Find where the given text appears and provide that cell's center as [x, y] coordinate. 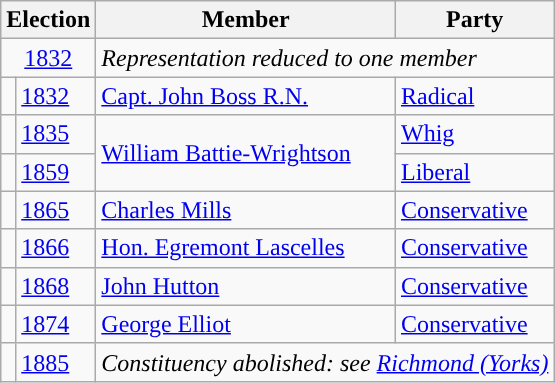
Liberal [474, 172]
1885 [56, 362]
1835 [56, 134]
John Hutton [246, 286]
George Elliot [246, 324]
Hon. Egremont Lascelles [246, 248]
Charles Mills [246, 210]
Member [246, 20]
Radical [474, 96]
1859 [56, 172]
William Battie-Wrightson [246, 153]
1866 [56, 248]
1865 [56, 210]
Capt. John Boss R.N. [246, 96]
Party [474, 20]
1868 [56, 286]
Election [48, 20]
Constituency abolished: see Richmond (Yorks) [325, 362]
1874 [56, 324]
Whig [474, 134]
Representation reduced to one member [325, 58]
